Extract the [X, Y] coordinate from the center of the cell holding the provided text.  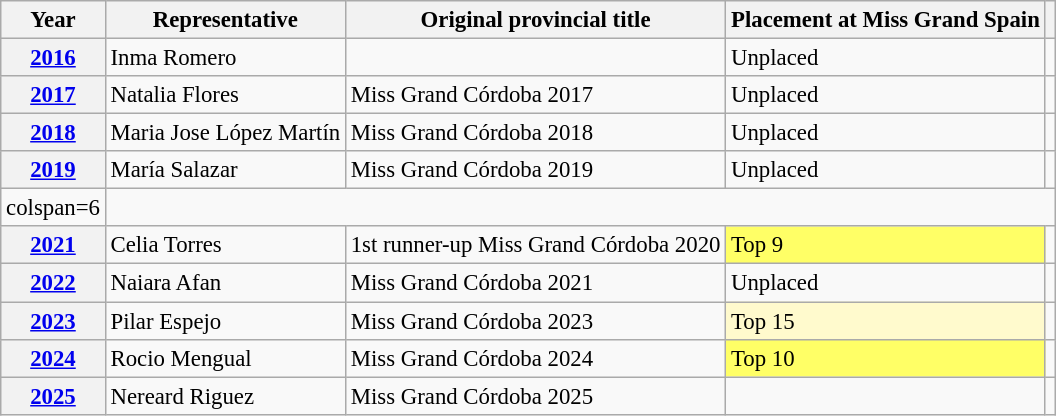
2019 [53, 170]
Year [53, 20]
2016 [53, 58]
Rocio Mengual [225, 358]
Top 9 [886, 245]
Top 15 [886, 321]
Miss Grand Córdoba 2017 [535, 95]
Miss Grand Córdoba 2018 [535, 133]
Maria Jose López Martín [225, 133]
2022 [53, 283]
Top 10 [886, 358]
Natalia Flores [225, 95]
2021 [53, 245]
Representative [225, 20]
Miss Grand Córdoba 2024 [535, 358]
2025 [53, 396]
2024 [53, 358]
2023 [53, 321]
Celia Torres [225, 245]
Original provincial title [535, 20]
1st runner-up Miss Grand Córdoba 2020 [535, 245]
Nereard Riguez [225, 396]
2018 [53, 133]
Pilar Espejo [225, 321]
Miss Grand Córdoba 2021 [535, 283]
Miss Grand Córdoba 2023 [535, 321]
Placement at Miss Grand Spain [886, 20]
colspan=6 [53, 208]
María Salazar [225, 170]
Miss Grand Córdoba 2025 [535, 396]
Miss Grand Córdoba 2019 [535, 170]
Naiara Afan [225, 283]
Inma Romero [225, 58]
2017 [53, 95]
